Return the [X, Y] coordinate for the center point of the cell that contains the specified text.  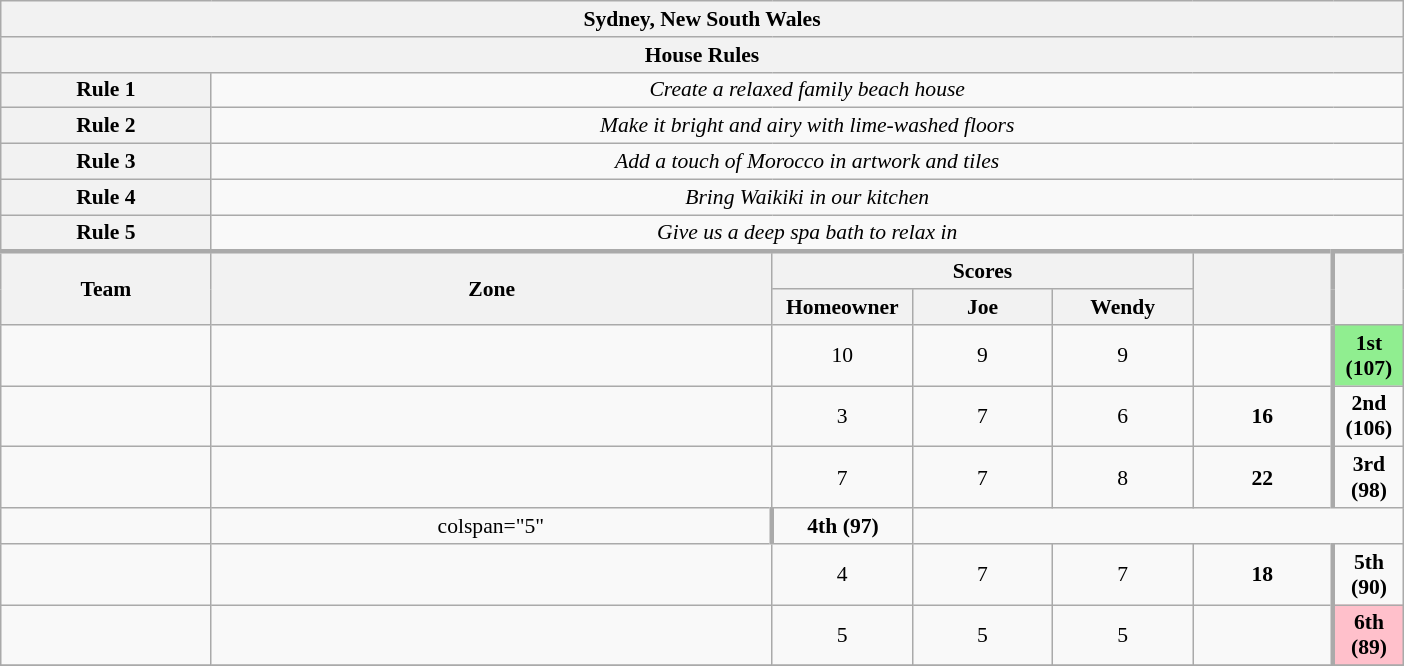
5th (90) [1368, 574]
Zone [492, 288]
Rule 3 [106, 162]
Add a touch of Morocco in artwork and tiles [807, 162]
8 [1123, 478]
Homeowner [842, 307]
House Rules [702, 55]
Give us a deep spa bath to relax in [807, 234]
4th (97) [842, 526]
colspan="5" [492, 526]
3 [842, 416]
2nd (106) [1368, 416]
1st (107) [1368, 356]
Joe [982, 307]
18 [1263, 574]
3rd (98) [1368, 478]
Make it bright and airy with lime-washed floors [807, 126]
6th (89) [1368, 636]
10 [842, 356]
Rule 4 [106, 197]
Sydney, New South Wales [702, 19]
6 [1123, 416]
16 [1263, 416]
Create a relaxed family beach house [807, 90]
Team [106, 288]
4 [842, 574]
Rule 5 [106, 234]
Bring Waikiki in our kitchen [807, 197]
Wendy [1123, 307]
Rule 1 [106, 90]
22 [1263, 478]
Scores [982, 270]
Rule 2 [106, 126]
